Find where the given text appears and provide that cell's center as [x, y] coordinate. 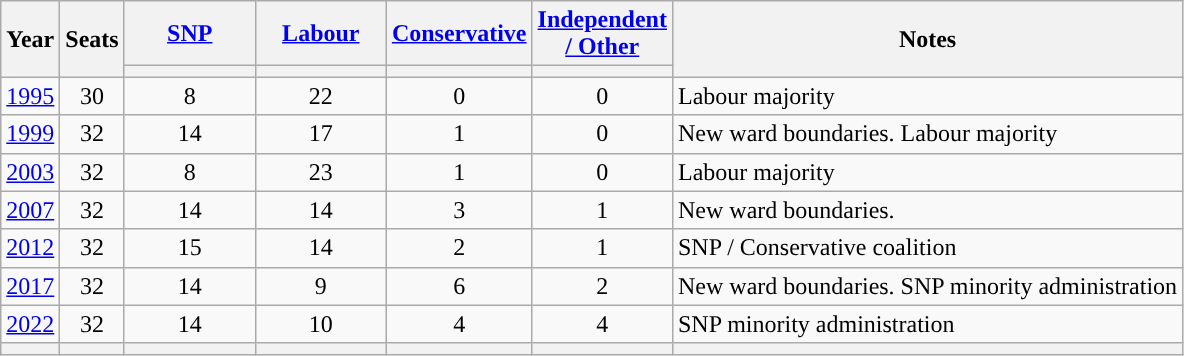
2017 [30, 286]
Labour [320, 34]
2022 [30, 324]
2012 [30, 248]
Notes [927, 39]
9 [320, 286]
SNP minority administration [927, 324]
23 [320, 172]
3 [459, 210]
15 [190, 248]
Conservative [459, 34]
Year [30, 39]
2007 [30, 210]
10 [320, 324]
Seats [92, 39]
New ward boundaries. SNP minority administration [927, 286]
New ward boundaries. Labour majority [927, 134]
6 [459, 286]
22 [320, 96]
2003 [30, 172]
17 [320, 134]
New ward boundaries. [927, 210]
SNP [190, 34]
1999 [30, 134]
30 [92, 96]
1995 [30, 96]
SNP / Conservative coalition [927, 248]
Independent / Other [602, 34]
